Return the (X, Y) coordinate for the center point of the cell that contains the specified text.  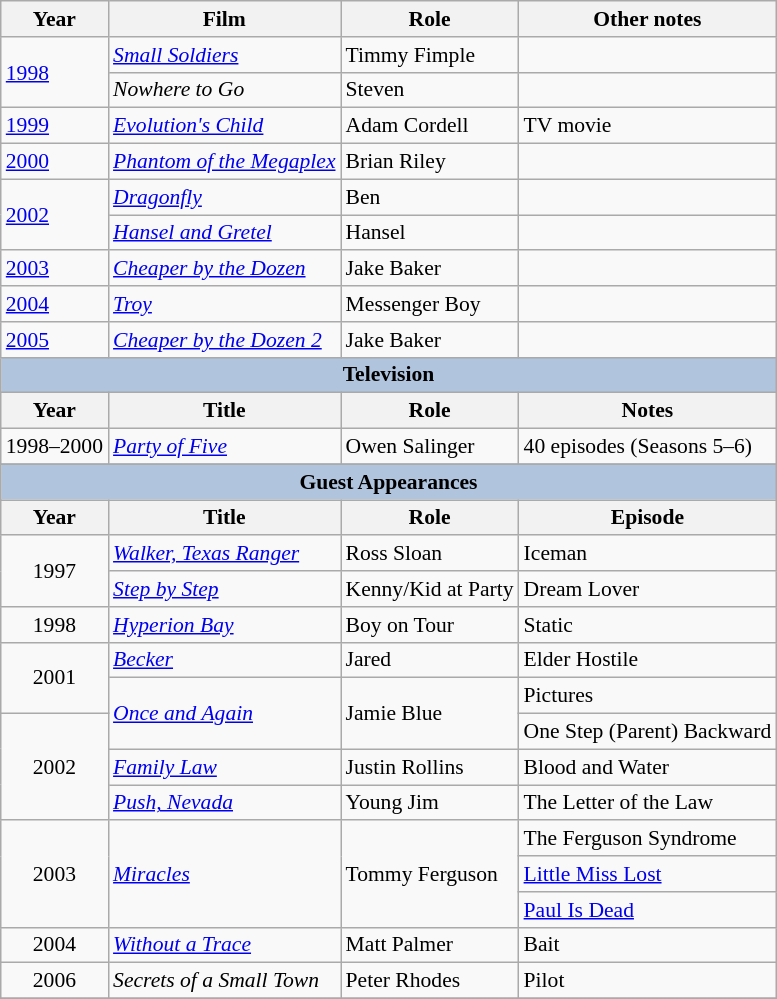
TV movie (648, 126)
Matt Palmer (430, 945)
Miracles (224, 874)
Steven (430, 90)
2000 (54, 162)
One Step (Parent) Backward (648, 732)
2006 (54, 981)
Kenny/Kid at Party (430, 589)
Guest Appearances (389, 482)
Jared (430, 660)
Becker (224, 660)
Boy on Tour (430, 625)
Static (648, 625)
Hyperion Bay (224, 625)
Paul Is Dead (648, 910)
Tommy Ferguson (430, 874)
Episode (648, 518)
Other notes (648, 19)
Brian Riley (430, 162)
Pilot (648, 981)
1997 (54, 572)
Blood and Water (648, 767)
The Letter of the Law (648, 803)
Adam Cordell (430, 126)
Jamie Blue (430, 714)
The Ferguson Syndrome (648, 839)
Once and Again (224, 714)
2005 (54, 340)
Walker, Texas Ranger (224, 554)
Ross Sloan (430, 554)
Evolution's Child (224, 126)
Without a Trace (224, 945)
Peter Rhodes (430, 981)
Iceman (648, 554)
Nowhere to Go (224, 90)
2001 (54, 678)
Phantom of the Megaplex (224, 162)
Owen Salinger (430, 447)
Messenger Boy (430, 304)
Little Miss Lost (648, 874)
Secrets of a Small Town (224, 981)
Pictures (648, 696)
Dragonfly (224, 197)
Film (224, 19)
Hansel and Gretel (224, 233)
Young Jim (430, 803)
Cheaper by the Dozen (224, 269)
Ben (430, 197)
Push, Nevada (224, 803)
40 episodes (Seasons 5–6) (648, 447)
Elder Hostile (648, 660)
Hansel (430, 233)
Small Soldiers (224, 55)
Timmy Fimple (430, 55)
Family Law (224, 767)
Television (389, 375)
Justin Rollins (430, 767)
Step by Step (224, 589)
1999 (54, 126)
Party of Five (224, 447)
Dream Lover (648, 589)
Notes (648, 411)
Bait (648, 945)
1998–2000 (54, 447)
Cheaper by the Dozen 2 (224, 340)
Troy (224, 304)
